Return (x, y) of the center of cell containing provided text 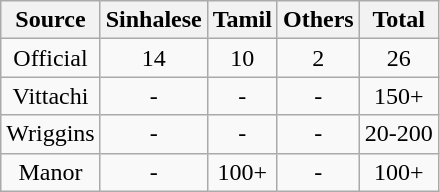
150+ (398, 96)
10 (242, 58)
Tamil (242, 20)
14 (154, 58)
Total (398, 20)
2 (318, 58)
20-200 (398, 134)
Vittachi (50, 96)
Wriggins (50, 134)
Sinhalese (154, 20)
26 (398, 58)
Others (318, 20)
Manor (50, 172)
Official (50, 58)
Source (50, 20)
